Capture the cell that displays the provided text and extract its [x, y] central coordinate. 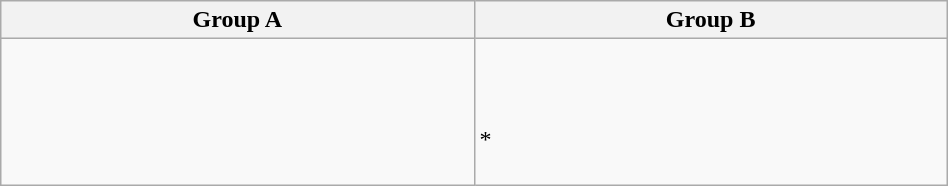
Group B [710, 20]
Group A [238, 20]
* [710, 112]
